Scan for the cell matching the given text and deliver its [x, y] coordinate at center. 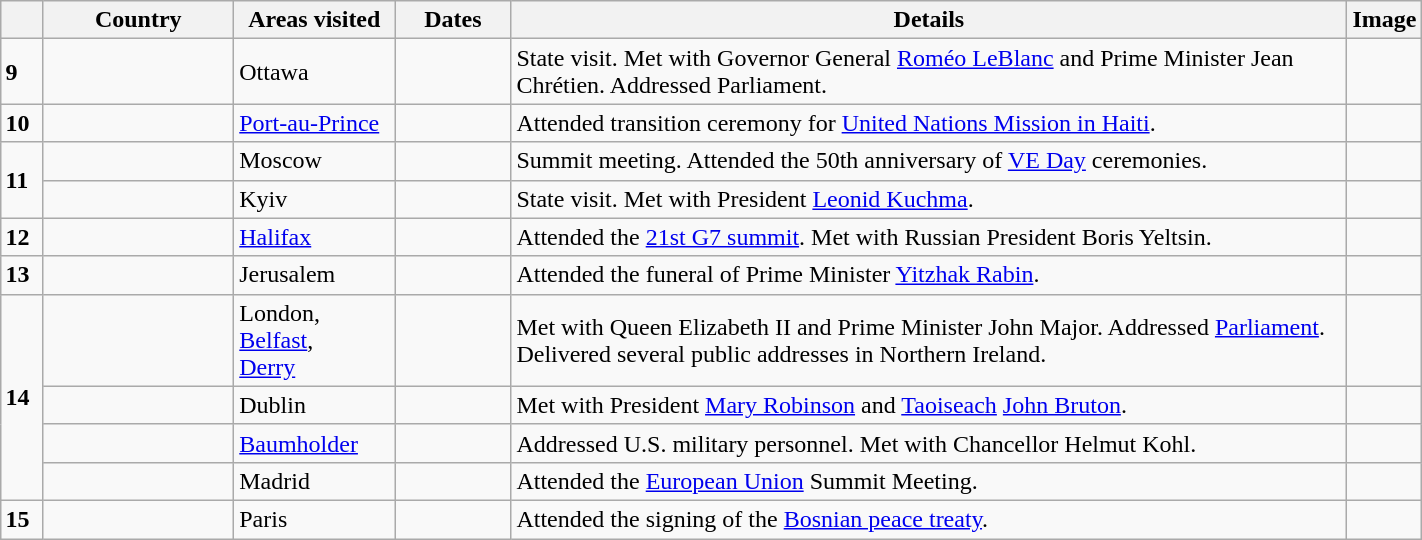
Met with Queen Elizabeth II and Prime Minister John Major. Addressed Parliament. Delivered several public addresses in Northern Ireland. [929, 340]
Country [138, 20]
Halifax [314, 237]
12 [22, 237]
14 [22, 397]
Madrid [314, 481]
Port-au-Prince [314, 123]
Ottawa [314, 72]
Moscow [314, 161]
Attended the funeral of Prime Minister Yitzhak Rabin. [929, 275]
State visit. Met with President Leonid Kuchma. [929, 199]
Dates [453, 20]
Areas visited [314, 20]
Details [929, 20]
13 [22, 275]
Attended the European Union Summit Meeting. [929, 481]
Jerusalem [314, 275]
Summit meeting. Attended the 50th anniversary of VE Day ceremonies. [929, 161]
Met with President Mary Robinson and Taoiseach John Bruton. [929, 405]
Attended the signing of the Bosnian peace treaty. [929, 519]
Baumholder [314, 443]
11 [22, 180]
10 [22, 123]
State visit. Met with Governor General Roméo LeBlanc and Prime Minister Jean Chrétien. Addressed Parliament. [929, 72]
9 [22, 72]
Paris [314, 519]
Addressed U.S. military personnel. Met with Chancellor Helmut Kohl. [929, 443]
Attended transition ceremony for United Nations Mission in Haiti. [929, 123]
Dublin [314, 405]
Kyiv [314, 199]
London,Belfast,Derry [314, 340]
Attended the 21st G7 summit. Met with Russian President Boris Yeltsin. [929, 237]
15 [22, 519]
Image [1384, 20]
